Identify which cell holds the provided text, then report its [x, y] central coordinate. 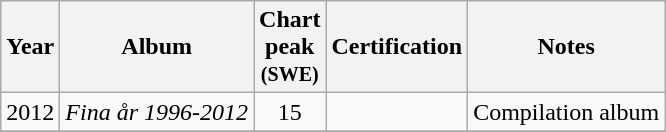
Album [157, 47]
2012 [30, 112]
Notes [566, 47]
Compilation album [566, 112]
Chart peak(SWE) [290, 47]
15 [290, 112]
Certification [397, 47]
Fina år 1996-2012 [157, 112]
Year [30, 47]
